Return the [X, Y] coordinate for the center point of the cell that contains the specified text.  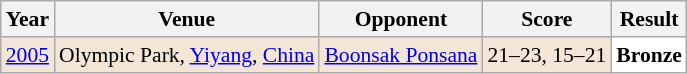
Bronze [649, 55]
Year [28, 19]
Score [546, 19]
2005 [28, 55]
Result [649, 19]
Venue [186, 19]
21–23, 15–21 [546, 55]
Opponent [400, 19]
Boonsak Ponsana [400, 55]
Olympic Park, Yiyang, China [186, 55]
